Determine the [x, y] coordinate at the center of the cell enclosing the given text.  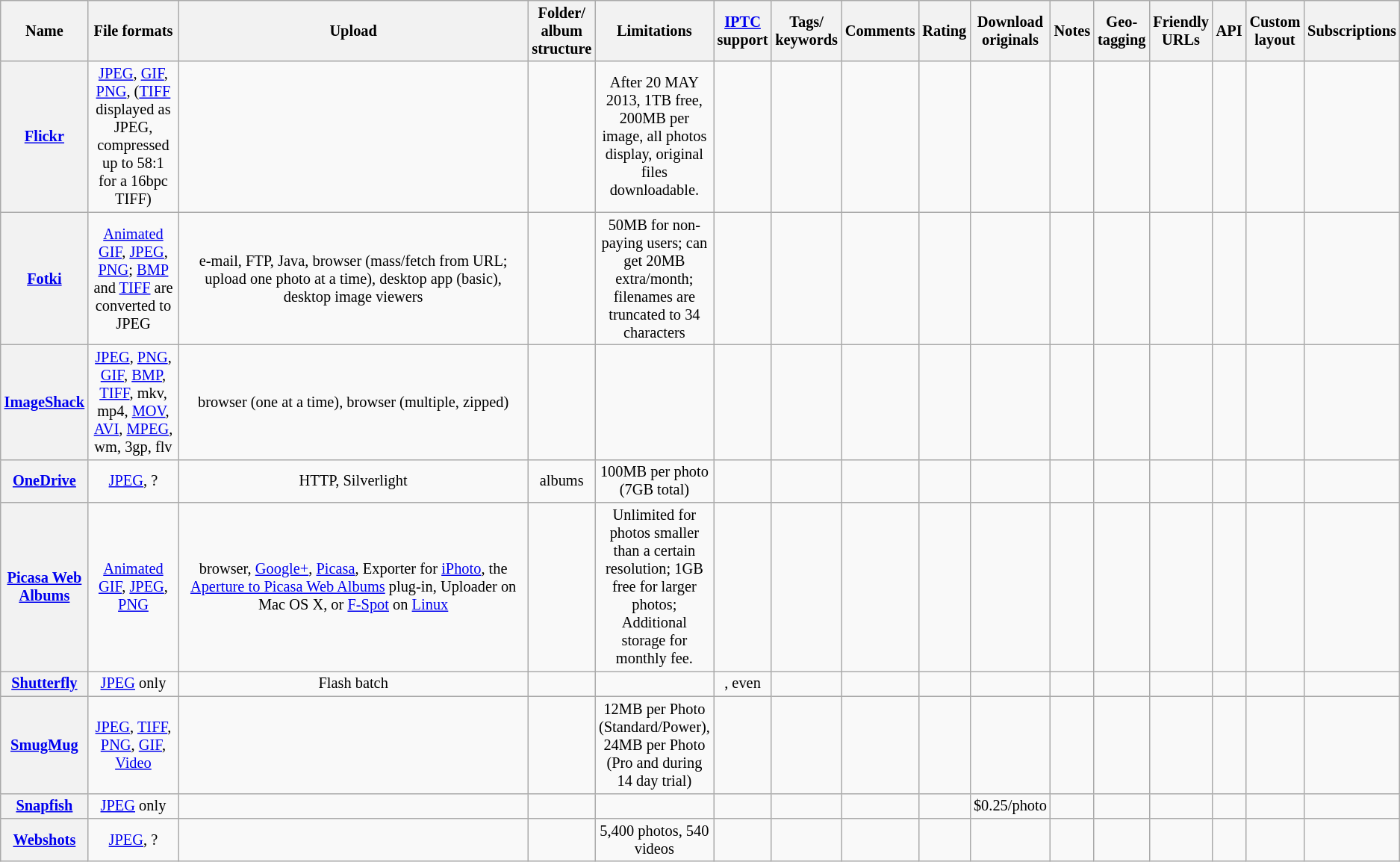
Name [45, 31]
5,400 photos, 540 videos [654, 840]
Comments [880, 31]
JPEG, TIFF, PNG, GIF, Video [133, 745]
Picasa Web Albums [45, 587]
Flash batch [354, 683]
API [1229, 31]
Upload [354, 31]
OneDrive [45, 481]
File formats [133, 31]
JPEG, PNG, GIF, BMP, TIFF, mkv, mp4, MOV, AVI, MPEG, wm, 3gp, flv [133, 402]
albums [561, 481]
Rating [945, 31]
Geo- tagging [1121, 31]
Tags/ keywords [806, 31]
IPTC support [743, 31]
100MB per photo (7GB total) [654, 481]
50MB for non-paying users; can get 20MB extra/month; filenames are truncated to 34 characters [654, 279]
ImageShack [45, 402]
SmugMug [45, 745]
Animated GIF, JPEG, PNG; BMP and TIFF are converted to JPEG [133, 279]
Folder/ album structure [561, 31]
Webshots [45, 840]
Limitations [654, 31]
Notes [1072, 31]
Custom layout [1275, 31]
JPEG, GIF, PNG, (TIFF displayed as JPEG, compressed up to 58:1 for a 16bpc TIFF) [133, 137]
Flickr [45, 137]
Download originals [1010, 31]
Shutterfly [45, 683]
After 20 MAY 2013, 1TB free, 200MB per image, all photos display, original files downloadable. [654, 137]
e-mail, FTP, Java, browser (mass/fetch from URL; upload one photo at a time), desktop app (basic), desktop image viewers [354, 279]
HTTP, Silverlight [354, 481]
Fotki [45, 279]
$0.25/photo [1010, 806]
12MB per Photo (Standard/Power), 24MB per Photo (Pro and during 14 day trial) [654, 745]
Friendly URLs [1180, 31]
browser (one at a time), browser (multiple, zipped) [354, 402]
Animated GIF, JPEG, PNG [133, 587]
Unlimited for photos smaller than a certain resolution; 1GB free for larger photos; Additional storage for monthly fee. [654, 587]
browser, Google+, Picasa, Exporter for iPhoto, the Aperture to Picasa Web Albums plug-in, Uploader on Mac OS X, or F-Spot on Linux [354, 587]
, even [743, 683]
Subscriptions [1351, 31]
Snapfish [45, 806]
